Locate the cell with the specified text and output its [X, Y] center coordinate. 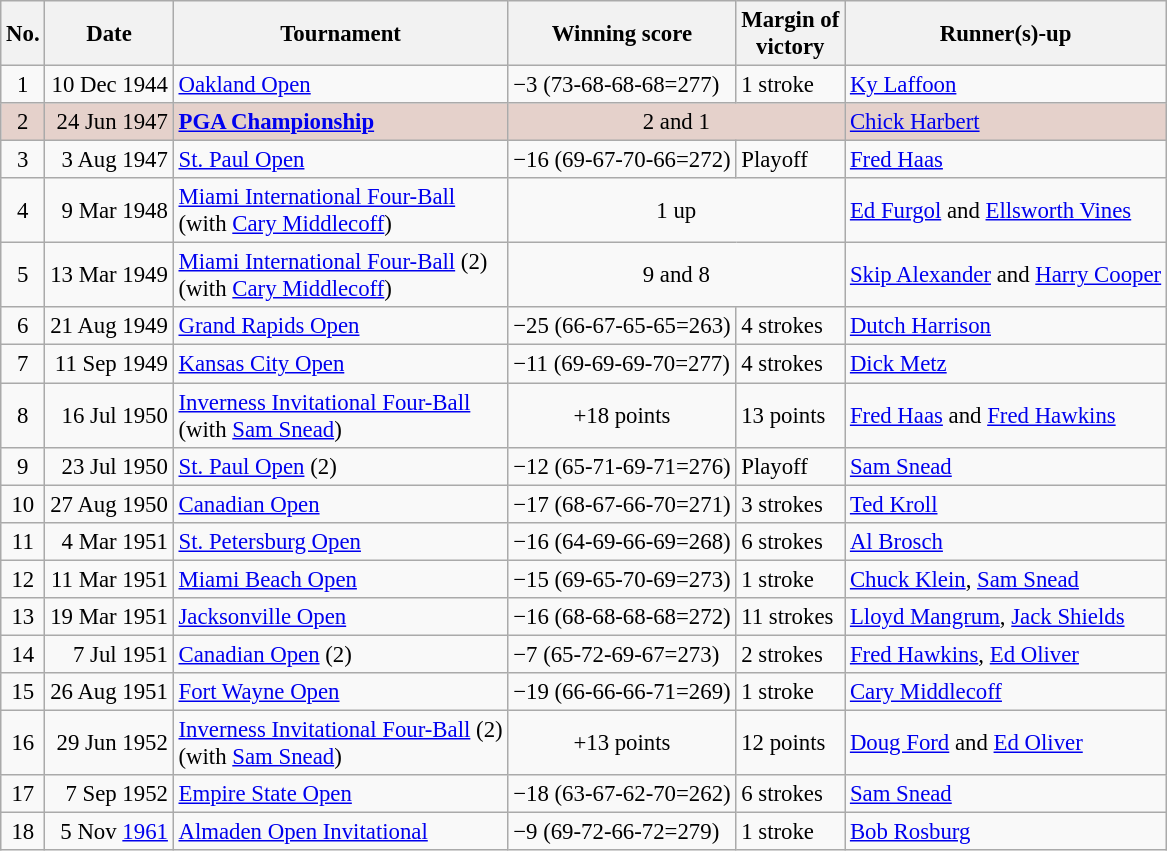
−9 (69-72-66-72=279) [622, 832]
Chick Harbert [1006, 122]
Chuck Klein, Sam Snead [1006, 579]
Skip Alexander and Harry Cooper [1006, 276]
2 strokes [790, 654]
10 Dec 1944 [109, 85]
14 [23, 654]
Lloyd Mangrum, Jack Shields [1006, 617]
11 Mar 1951 [109, 579]
27 Aug 1950 [109, 504]
7 Jul 1951 [109, 654]
St. Paul Open (2) [340, 466]
Fred Haas and Fred Hawkins [1006, 416]
−15 (69-65-70-69=273) [622, 579]
Inverness Invitational Four-Ball (2)(with Sam Snead) [340, 742]
−18 (63-67-62-70=262) [622, 794]
Canadian Open (2) [340, 654]
4 Mar 1951 [109, 541]
Doug Ford and Ed Oliver [1006, 742]
4 [23, 210]
3 strokes [790, 504]
+18 points [622, 416]
Fort Wayne Open [340, 692]
St. Petersburg Open [340, 541]
Jacksonville Open [340, 617]
−16 (64-69-66-69=268) [622, 541]
3 Aug 1947 [109, 160]
3 [23, 160]
Ted Kroll [1006, 504]
No. [23, 34]
18 [23, 832]
23 Jul 1950 [109, 466]
16 [23, 742]
Date [109, 34]
6 [23, 327]
29 Jun 1952 [109, 742]
−7 (65-72-69-67=273) [622, 654]
−25 (66-67-65-65=263) [622, 327]
15 [23, 692]
Inverness Invitational Four-Ball(with Sam Snead) [340, 416]
1 [23, 85]
9 [23, 466]
Cary Middlecoff [1006, 692]
Kansas City Open [340, 364]
10 [23, 504]
11 Sep 1949 [109, 364]
5 Nov 1961 [109, 832]
Dick Metz [1006, 364]
1 up [676, 210]
St. Paul Open [340, 160]
9 and 8 [676, 276]
26 Aug 1951 [109, 692]
7 Sep 1952 [109, 794]
Margin ofvictory [790, 34]
Runner(s)-up [1006, 34]
Winning score [622, 34]
−12 (65-71-69-71=276) [622, 466]
Miami Beach Open [340, 579]
9 Mar 1948 [109, 210]
Miami International Four-Ball (2)(with Cary Middlecoff) [340, 276]
2 and 1 [676, 122]
13 [23, 617]
−19 (66-66-66-71=269) [622, 692]
Bob Rosburg [1006, 832]
21 Aug 1949 [109, 327]
Tournament [340, 34]
Miami International Four-Ball(with Cary Middlecoff) [340, 210]
2 [23, 122]
17 [23, 794]
Almaden Open Invitational [340, 832]
Empire State Open [340, 794]
PGA Championship [340, 122]
19 Mar 1951 [109, 617]
24 Jun 1947 [109, 122]
7 [23, 364]
−17 (68-67-66-70=271) [622, 504]
Canadian Open [340, 504]
−16 (68-68-68-68=272) [622, 617]
Dutch Harrison [1006, 327]
−11 (69-69-69-70=277) [622, 364]
−16 (69-67-70-66=272) [622, 160]
Ky Laffoon [1006, 85]
5 [23, 276]
Fred Haas [1006, 160]
Al Brosch [1006, 541]
13 points [790, 416]
Grand Rapids Open [340, 327]
11 [23, 541]
Fred Hawkins, Ed Oliver [1006, 654]
Ed Furgol and Ellsworth Vines [1006, 210]
8 [23, 416]
Oakland Open [340, 85]
12 points [790, 742]
−3 (73-68-68-68=277) [622, 85]
13 Mar 1949 [109, 276]
16 Jul 1950 [109, 416]
11 strokes [790, 617]
12 [23, 579]
+13 points [622, 742]
